Return (x, y) of the center of cell containing provided text 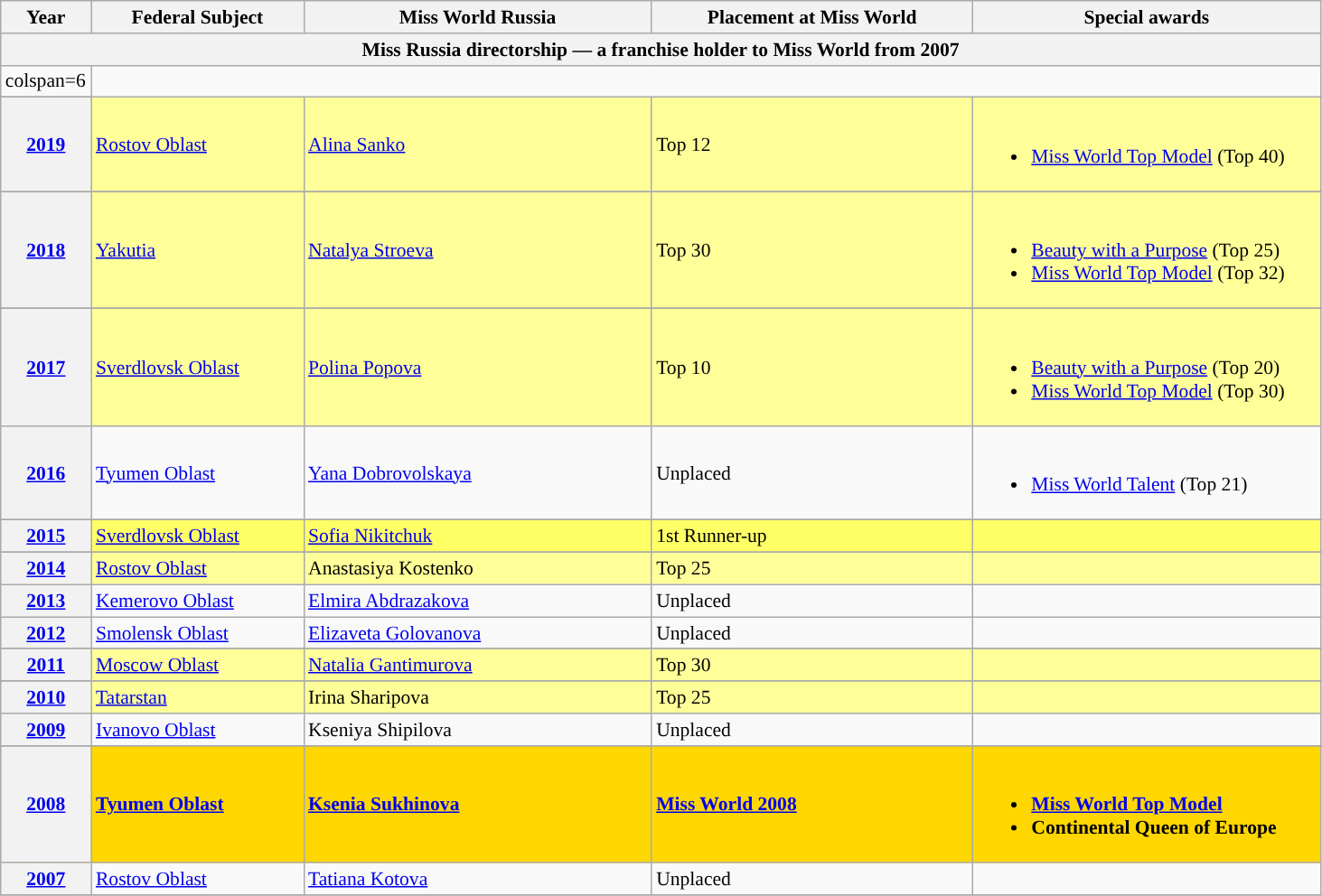
Kemerovo Oblast (197, 601)
2014 (46, 569)
Anastasiya Kostenko (477, 569)
Top 12 (811, 145)
Moscow Oblast (197, 666)
Elizaveta Golovanova (477, 633)
Beauty with a Purpose (Top 25)Miss World Top Model (Top 32) (1146, 250)
Elmira Abdrazakova (477, 601)
Alina Sanko (477, 145)
2016 (46, 473)
Miss World Top ModelContinental Queen of Europe (1146, 805)
Yana Dobrovolskaya (477, 473)
Polina Popova (477, 368)
Federal Subject (197, 17)
colspan=6 (46, 81)
Yakutia (197, 250)
2018 (46, 250)
Tatiana Kotova (477, 879)
Miss World 2008 (811, 805)
Natalya Stroeva (477, 250)
2012 (46, 633)
2008 (46, 805)
Kseniya Shipilova (477, 730)
2010 (46, 697)
Smolensk Oblast (197, 633)
2011 (46, 666)
Year (46, 17)
Placement at Miss World (811, 17)
2013 (46, 601)
2007 (46, 879)
Irina Sharipova (477, 697)
2019 (46, 145)
Ksenia Sukhinova (477, 805)
2009 (46, 730)
Beauty with a Purpose (Top 20)Miss World Top Model (Top 30) (1146, 368)
Tatarstan (197, 697)
Miss Russia directorship — a franchise holder to Miss World from 2007 (661, 50)
2015 (46, 537)
Miss World Top Model (Top 40) (1146, 145)
Special awards (1146, 17)
Natalia Gantimurova (477, 666)
1st Runner-up (811, 537)
Sofia Nikitchuk (477, 537)
Ivanovo Oblast (197, 730)
2017 (46, 368)
Miss World Talent (Top 21) (1146, 473)
Top 10 (811, 368)
Miss World Russia (477, 17)
